Locate the cell with the specified text and output its (x, y) center coordinate. 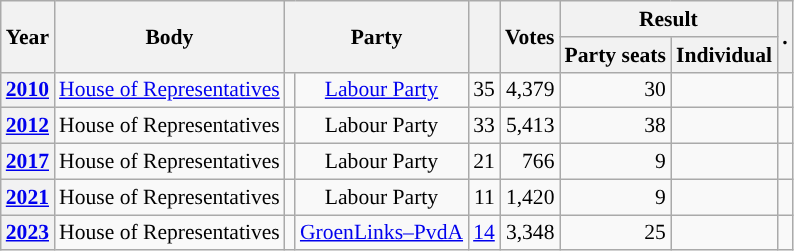
38 (616, 126)
766 (530, 162)
1,420 (530, 197)
2012 (28, 126)
GroenLinks–PvdA (382, 233)
Party (376, 36)
. (785, 36)
3,348 (530, 233)
2023 (28, 233)
11 (484, 197)
Individual (724, 55)
5,413 (530, 126)
Party seats (616, 55)
2021 (28, 197)
4,379 (530, 90)
Body (170, 36)
35 (484, 90)
Result (669, 19)
2010 (28, 90)
33 (484, 126)
Year (28, 36)
2017 (28, 162)
Votes (530, 36)
21 (484, 162)
30 (616, 90)
25 (616, 233)
14 (484, 233)
